Detect which cell encompasses the target text, then output its [x, y] center coordinate. 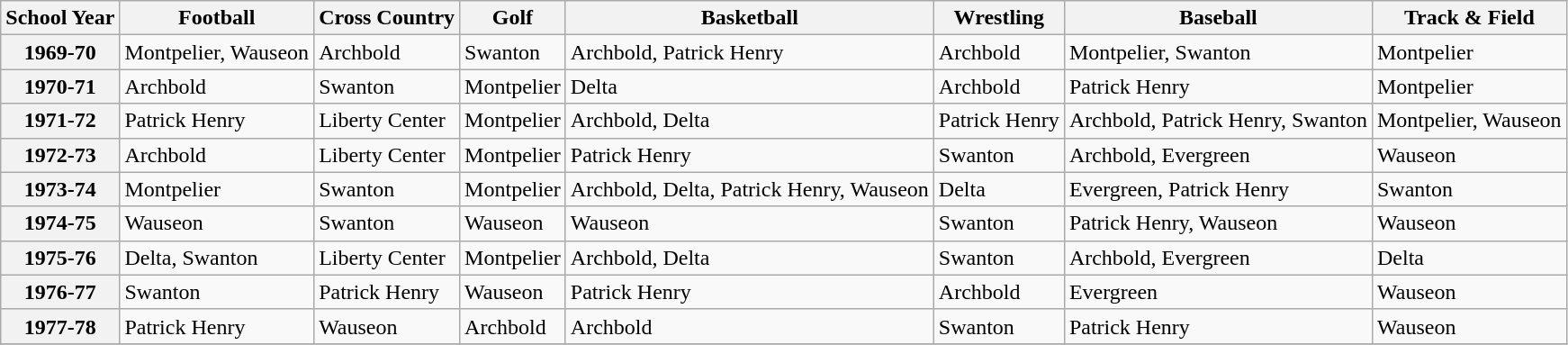
Cross Country [387, 18]
Wrestling [999, 18]
Patrick Henry, Wauseon [1218, 223]
Evergreen, Patrick Henry [1218, 189]
Montpelier, Swanton [1218, 52]
Golf [513, 18]
1975-76 [60, 258]
1973-74 [60, 189]
1972-73 [60, 155]
Archbold, Patrick Henry, Swanton [1218, 121]
1971-72 [60, 121]
1976-77 [60, 292]
Track & Field [1469, 18]
1977-78 [60, 326]
Archbold, Delta, Patrick Henry, Wauseon [749, 189]
Delta, Swanton [217, 258]
Archbold, Patrick Henry [749, 52]
School Year [60, 18]
Baseball [1218, 18]
1974-75 [60, 223]
1970-71 [60, 86]
Football [217, 18]
1969-70 [60, 52]
Basketball [749, 18]
Evergreen [1218, 292]
